Capture the cell that displays the provided text and extract its [X, Y] central coordinate. 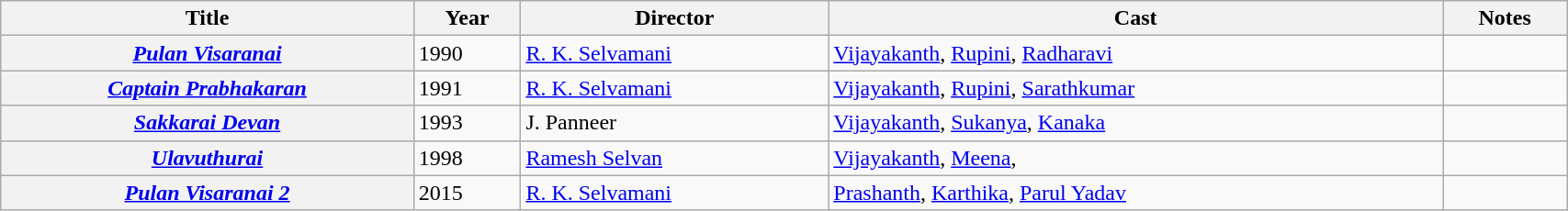
Title [208, 18]
Ramesh Selvan [674, 158]
Notes [1505, 18]
1993 [467, 123]
Pulan Visaranai [208, 53]
Ulavuthurai [208, 158]
Director [674, 18]
Pulan Visaranai 2 [208, 193]
Vijayakanth, Meena, [1135, 158]
1990 [467, 53]
Vijayakanth, Sukanya, Kanaka [1135, 123]
1991 [467, 88]
Vijayakanth, Rupini, Sarathkumar [1135, 88]
Cast [1135, 18]
Prashanth, Karthika, Parul Yadav [1135, 193]
Captain Prabhakaran [208, 88]
Vijayakanth, Rupini, Radharavi [1135, 53]
1998 [467, 158]
2015 [467, 193]
Sakkarai Devan [208, 123]
Year [467, 18]
J. Panneer [674, 123]
